Capture the cell that displays the provided text and extract its (X, Y) central coordinate. 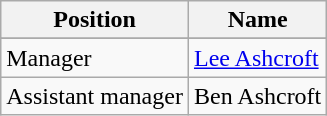
Position (95, 20)
Assistant manager (95, 96)
Lee Ashcroft (257, 58)
Ben Ashcroft (257, 96)
Name (257, 20)
Manager (95, 58)
